Output the (X, Y) coordinate of the center of the cell containing the given text.  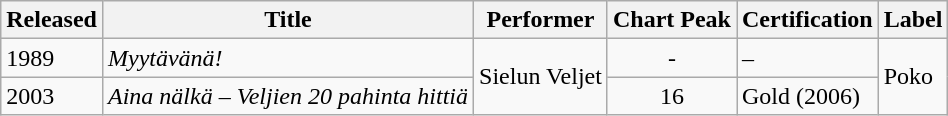
Performer (541, 20)
2003 (52, 96)
1989 (52, 58)
Chart Peak (672, 20)
Released (52, 20)
Aina nälkä – Veljien 20 pahinta hittiä (288, 96)
Poko (913, 77)
– (807, 58)
- (672, 58)
Label (913, 20)
Gold (2006) (807, 96)
Title (288, 20)
Sielun Veljet (541, 77)
Myytävänä! (288, 58)
16 (672, 96)
Certification (807, 20)
